Scan for the cell matching the given text and deliver its [X, Y] coordinate at center. 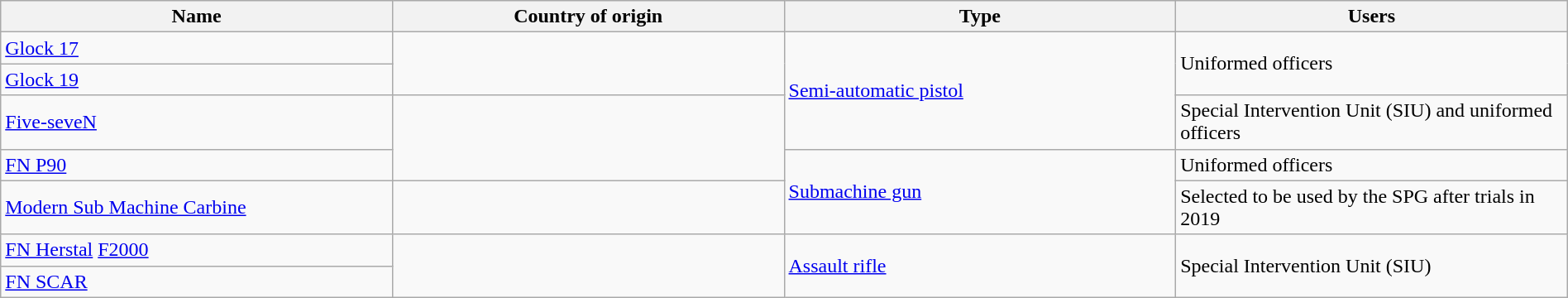
FN P90 [197, 165]
Special Intervention Unit (SIU) [1372, 266]
Selected to be used by the SPG after trials in 2019 [1372, 207]
Glock 17 [197, 48]
Country of origin [588, 17]
Type [980, 17]
Special Intervention Unit (SIU) and uniformed officers [1372, 123]
FN SCAR [197, 281]
Glock 19 [197, 79]
Modern Sub Machine Carbine [197, 207]
Five-seveN [197, 123]
Name [197, 17]
Users [1372, 17]
Semi-automatic pistol [980, 91]
Submachine gun [980, 192]
FN Herstal F2000 [197, 250]
Assault rifle [980, 266]
